Search for the cell housing the specified text and yield its [x, y] center coordinate. 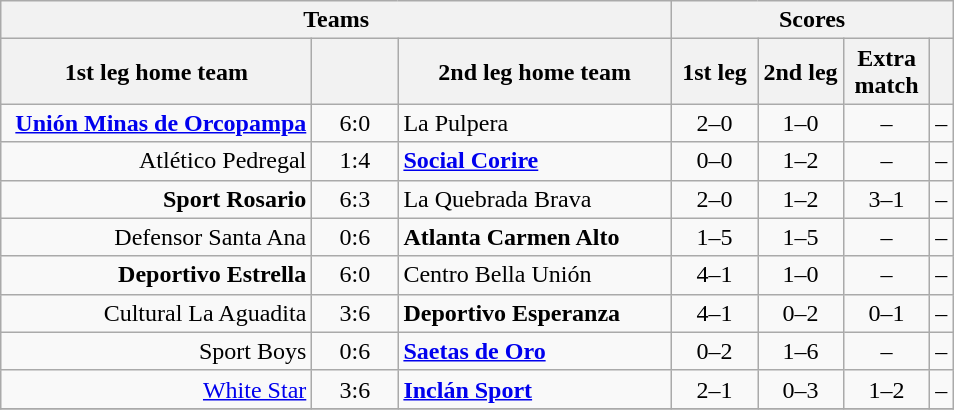
0–0 [714, 161]
Centro Bella Unión [535, 275]
Defensor Santa Ana [156, 237]
Unión Minas de Orcopampa [156, 123]
Atlanta Carmen Alto [535, 237]
La Quebrada Brava [535, 199]
Extra match [887, 72]
Deportivo Esperanza [535, 313]
1–6 [801, 351]
Cultural La Aguadita [156, 313]
2–1 [714, 389]
Scores [812, 20]
Sport Boys [156, 351]
2nd leg [801, 72]
Saetas de Oro [535, 351]
6:3 [355, 199]
White Star [156, 389]
Deportivo Estrella [156, 275]
3–1 [887, 199]
1:4 [355, 161]
1st leg home team [156, 72]
La Pulpera [535, 123]
Atlético Pedregal [156, 161]
Teams [336, 20]
0–1 [887, 313]
Social Corire [535, 161]
Inclán Sport [535, 389]
Sport Rosario [156, 199]
0–3 [801, 389]
1st leg [714, 72]
2nd leg home team [535, 72]
